Search for the cell housing the specified text and yield its [X, Y] center coordinate. 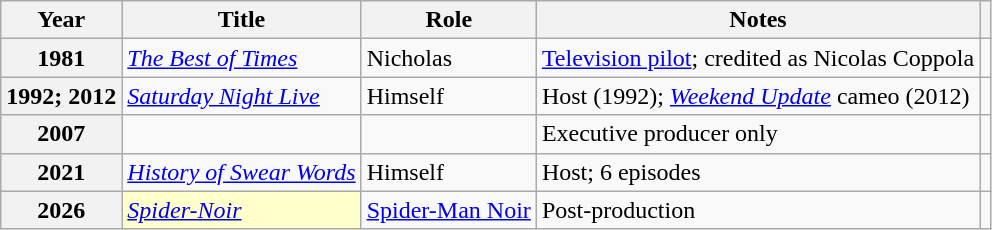
Nicholas [448, 58]
2007 [62, 134]
History of Swear Words [242, 172]
Saturday Night Live [242, 96]
Spider-Man Noir [448, 210]
2021 [62, 172]
The Best of Times [242, 58]
Post-production [758, 210]
1981 [62, 58]
Spider-Noir [242, 210]
Title [242, 20]
Role [448, 20]
Notes [758, 20]
Year [62, 20]
Host; 6 episodes [758, 172]
2026 [62, 210]
Host (1992); Weekend Update cameo (2012) [758, 96]
Television pilot; credited as Nicolas Coppola [758, 58]
1992; 2012 [62, 96]
Executive producer only [758, 134]
